Extract the [X, Y] coordinate from the center of the cell holding the provided text.  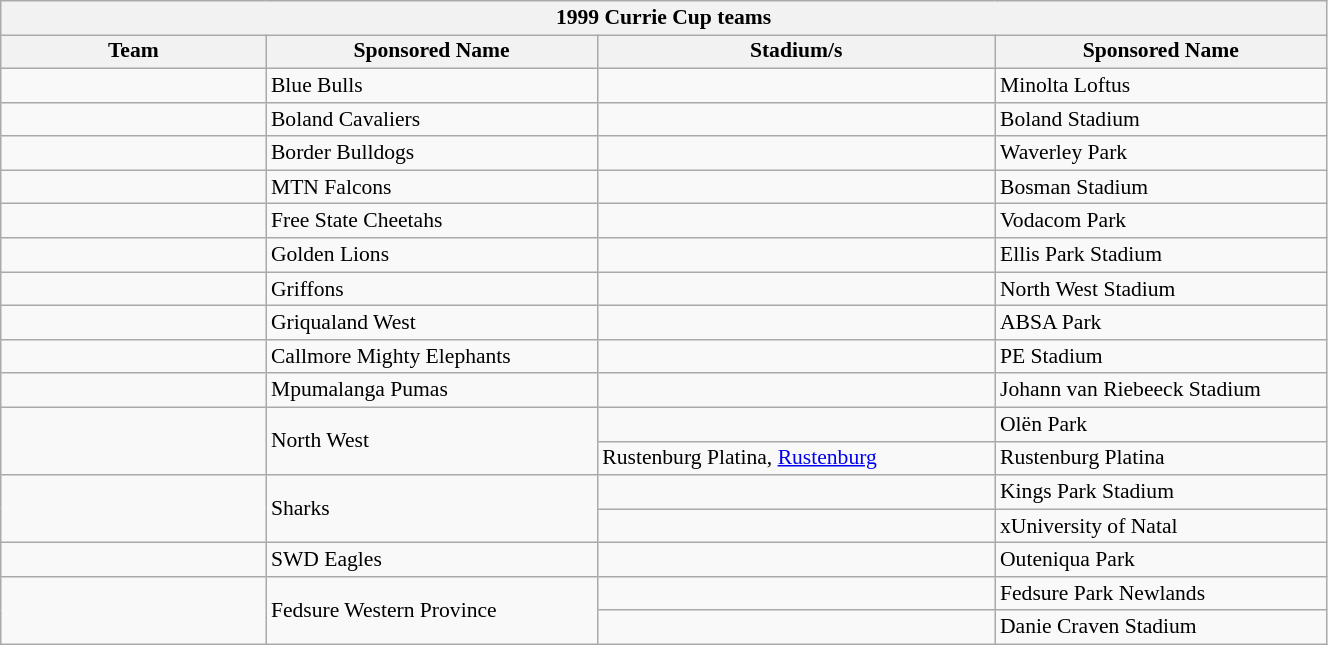
Team [134, 52]
Sharks [432, 509]
Outeniqua Park [1160, 560]
Rustenburg Platina [1160, 458]
Vodacom Park [1160, 221]
SWD Eagles [432, 560]
Ellis Park Stadium [1160, 255]
Border Bulldogs [432, 154]
Griffons [432, 289]
ABSA Park [1160, 323]
Boland Stadium [1160, 120]
Callmore Mighty Elephants [432, 357]
MTN Falcons [432, 187]
1999 Currie Cup teams [664, 18]
Danie Craven Stadium [1160, 628]
Rustenburg Platina, Rustenburg [796, 458]
Minolta Loftus [1160, 86]
Stadium/s [796, 52]
Fedsure Park Newlands [1160, 594]
Free State Cheetahs [432, 221]
Golden Lions [432, 255]
North West Stadium [1160, 289]
Olën Park [1160, 425]
Johann van Riebeeck Stadium [1160, 391]
Kings Park Stadium [1160, 492]
Blue Bulls [432, 86]
Bosman Stadium [1160, 187]
Fedsure Western Province [432, 611]
xUniversity of Natal [1160, 526]
Griqualand West [432, 323]
Waverley Park [1160, 154]
PE Stadium [1160, 357]
Boland Cavaliers [432, 120]
North West [432, 442]
Mpumalanga Pumas [432, 391]
